Pinpoint the cell where the given text exists, returning its [X, Y] midpoint coordinate. 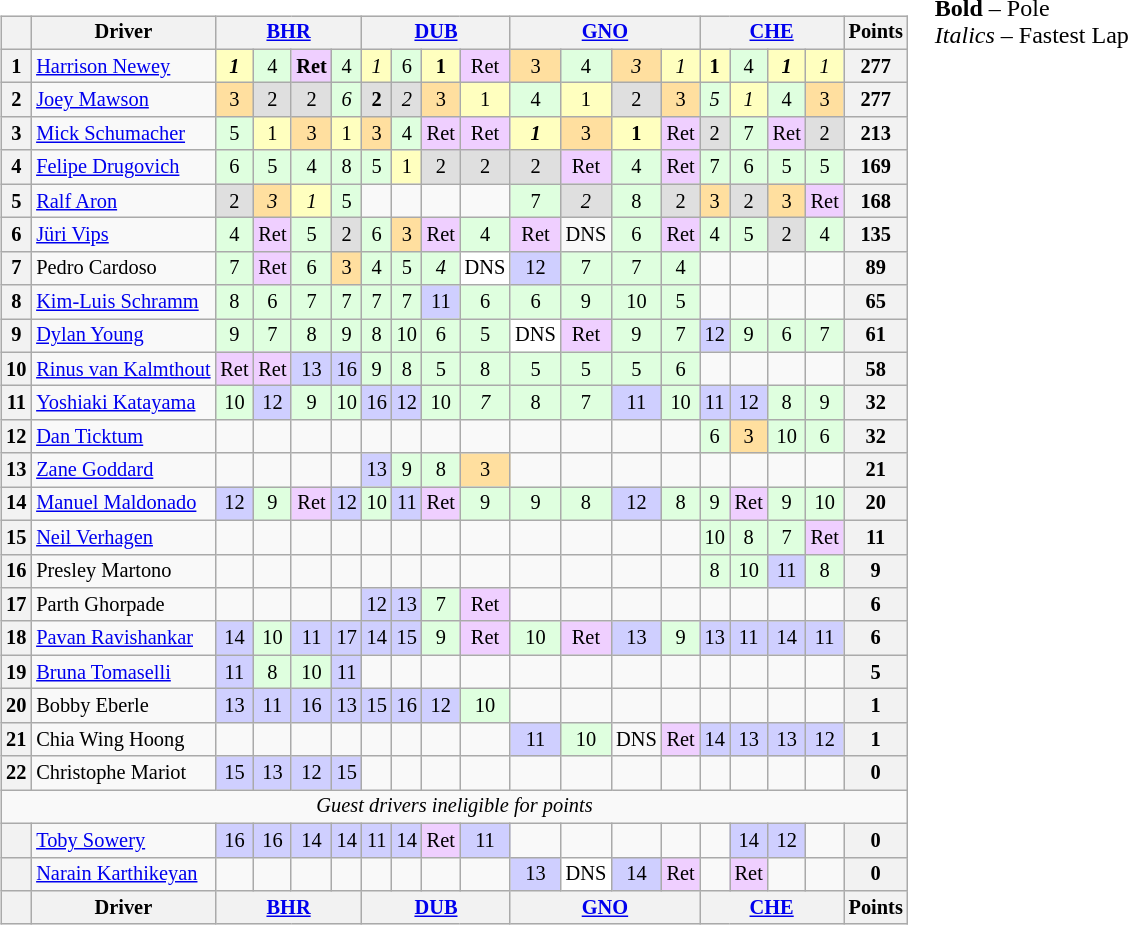
169 [876, 167]
Pedro Cardoso [123, 268]
Felipe Drugovich [123, 167]
Jüri Vips [123, 235]
65 [876, 302]
61 [876, 336]
Joey Mawson [123, 100]
168 [876, 201]
Bobby Eberle [123, 706]
Kim-Luis Schramm [123, 302]
Yoshiaki Katayama [123, 403]
Ralf Aron [123, 201]
Guest drivers ineligible for points [454, 807]
Mick Schumacher [123, 134]
Christophe Mariot [123, 773]
Toby Sowery [123, 840]
Chia Wing Hoong [123, 739]
Harrison Newey [123, 66]
Manuel Maldonado [123, 504]
18 [16, 638]
19 [16, 672]
Dan Ticktum [123, 437]
Neil Verhagen [123, 537]
Presley Martono [123, 571]
89 [876, 268]
Zane Goddard [123, 470]
Parth Ghorpade [123, 605]
213 [876, 134]
Narain Karthikeyan [123, 874]
22 [16, 773]
Bruna Tomaselli [123, 672]
58 [876, 369]
Pavan Ravishankar [123, 638]
Rinus van Kalmthout [123, 369]
135 [876, 235]
Dylan Young [123, 336]
